Scan for the cell matching the given text and deliver its [X, Y] coordinate at center. 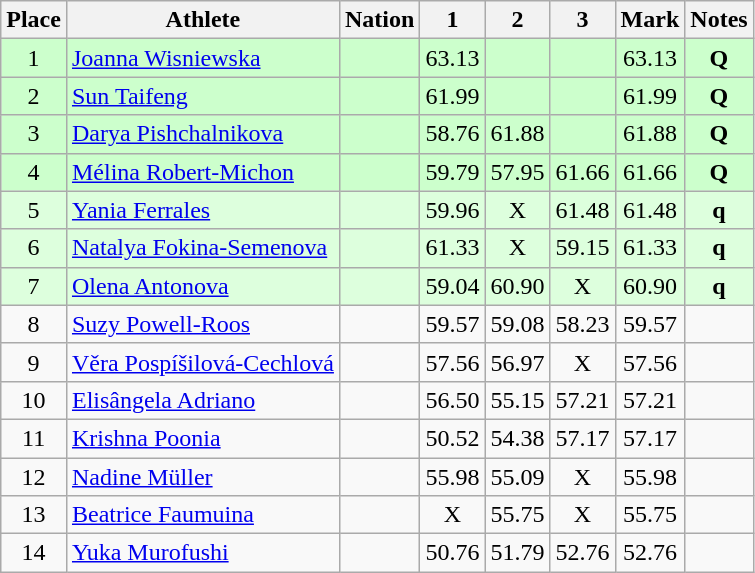
7 [34, 286]
51.79 [518, 553]
Place [34, 20]
Mark [650, 20]
58.23 [582, 324]
Suzy Powell-Roos [202, 324]
8 [34, 324]
54.38 [518, 438]
59.79 [452, 172]
Mélina Robert-Michon [202, 172]
Natalya Fokina-Semenova [202, 248]
12 [34, 477]
Elisângela Adriano [202, 400]
14 [34, 553]
10 [34, 400]
55.09 [518, 477]
50.52 [452, 438]
Notes [719, 20]
58.76 [452, 134]
11 [34, 438]
Krishna Poonia [202, 438]
59.96 [452, 210]
Athlete [202, 20]
Joanna Wisniewska [202, 58]
56.50 [452, 400]
Nadine Müller [202, 477]
5 [34, 210]
Olena Antonova [202, 286]
Věra Pospíšilová-Cechlová [202, 362]
59.15 [582, 248]
55.15 [518, 400]
9 [34, 362]
59.08 [518, 324]
50.76 [452, 553]
4 [34, 172]
6 [34, 248]
Sun Taifeng [202, 96]
13 [34, 515]
Yuka Murofushi [202, 553]
Darya Pishchalnikova [202, 134]
Yania Ferrales [202, 210]
57.95 [518, 172]
59.04 [452, 286]
Beatrice Faumuina [202, 515]
56.97 [518, 362]
Nation [379, 20]
